For the text-containing cell, return its midpoint in [x, y] coordinate format. 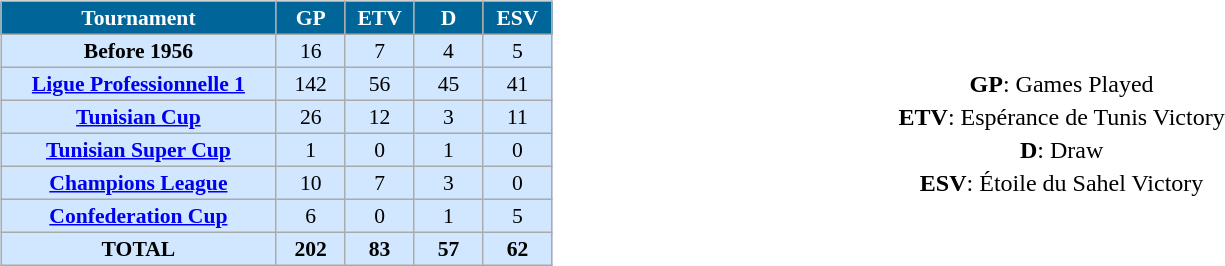
62 [518, 248]
56 [380, 84]
Ligue Professionnelle 1 [139, 84]
41 [518, 84]
16 [310, 50]
45 [448, 84]
Champions League [139, 182]
6 [310, 216]
11 [518, 116]
57 [448, 248]
TOTAL [139, 248]
Confederation Cup [139, 216]
Before 1956 [139, 50]
12 [380, 116]
4 [448, 50]
Tunisian Super Cup [139, 150]
ESV [518, 18]
Tournament [139, 18]
202 [310, 248]
10 [310, 182]
142 [310, 84]
83 [380, 248]
D [448, 18]
ETV [380, 18]
Tunisian Cup [139, 116]
26 [310, 116]
GP [310, 18]
